Pinpoint the cell where the given text exists, returning its (X, Y) midpoint coordinate. 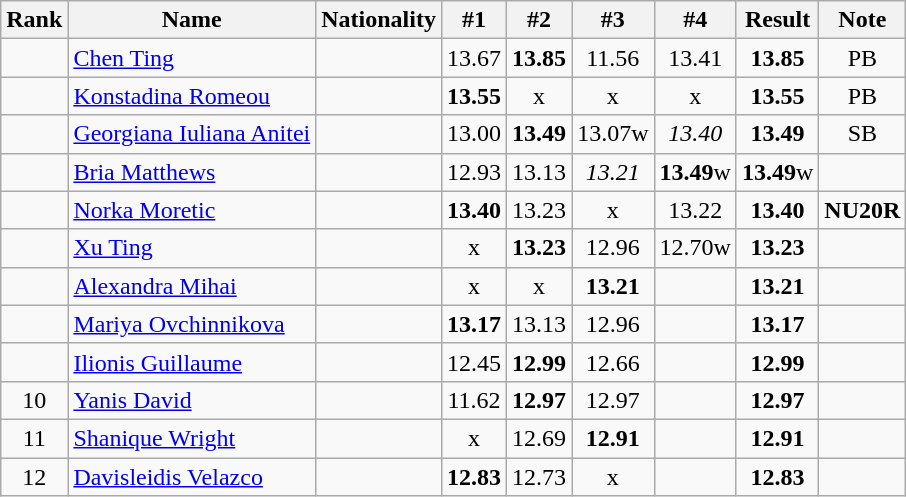
Bria Matthews (192, 172)
11 (34, 438)
SB (862, 134)
13.22 (695, 210)
12.70w (695, 248)
11.62 (474, 400)
13.41 (695, 58)
12.45 (474, 362)
Konstadina Romeou (192, 96)
Ilionis Guillaume (192, 362)
NU20R (862, 210)
Shanique Wright (192, 438)
Xu Ting (192, 248)
Norka Moretic (192, 210)
Mariya Ovchinnikova (192, 324)
Georgiana Iuliana Anitei (192, 134)
Yanis David (192, 400)
#1 (474, 20)
Name (192, 20)
13.67 (474, 58)
12.69 (540, 438)
12.66 (613, 362)
Note (862, 20)
12.93 (474, 172)
#2 (540, 20)
Rank (34, 20)
#3 (613, 20)
11.56 (613, 58)
Alexandra Mihai (192, 286)
Davisleidis Velazco (192, 477)
13.07w (613, 134)
#4 (695, 20)
Result (777, 20)
Chen Ting (192, 58)
12.73 (540, 477)
12 (34, 477)
13.00 (474, 134)
10 (34, 400)
Nationality (379, 20)
